Return (X, Y) of the center of cell containing provided text 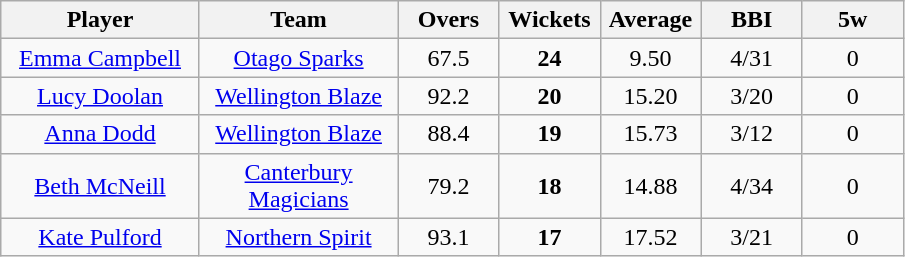
Northern Spirit (298, 237)
9.50 (650, 58)
17 (550, 237)
Beth McNeill (100, 186)
3/12 (752, 134)
Emma Campbell (100, 58)
92.2 (448, 96)
Average (650, 20)
93.1 (448, 237)
4/31 (752, 58)
15.20 (650, 96)
17.52 (650, 237)
3/21 (752, 237)
Otago Sparks (298, 58)
18 (550, 186)
Team (298, 20)
Canterbury Magicians (298, 186)
Anna Dodd (100, 134)
Player (100, 20)
79.2 (448, 186)
Overs (448, 20)
24 (550, 58)
5w (852, 20)
Kate Pulford (100, 237)
20 (550, 96)
BBI (752, 20)
3/20 (752, 96)
4/34 (752, 186)
15.73 (650, 134)
Lucy Doolan (100, 96)
67.5 (448, 58)
88.4 (448, 134)
14.88 (650, 186)
19 (550, 134)
Wickets (550, 20)
